Locate the cell with the specified text and output its [x, y] center coordinate. 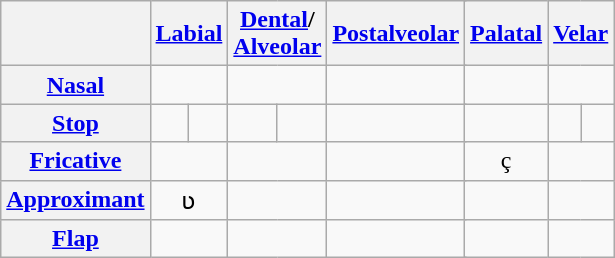
Fricative [76, 161]
Labial [189, 34]
Dental/Alveolar [278, 34]
Flap [76, 239]
Postalveolar [396, 34]
ç [506, 161]
ʋ [189, 200]
Palatal [506, 34]
Velar [581, 34]
Approximant [76, 200]
Stop [76, 123]
Nasal [76, 85]
